Determine the [X, Y] coordinate at the center of the cell enclosing the given text.  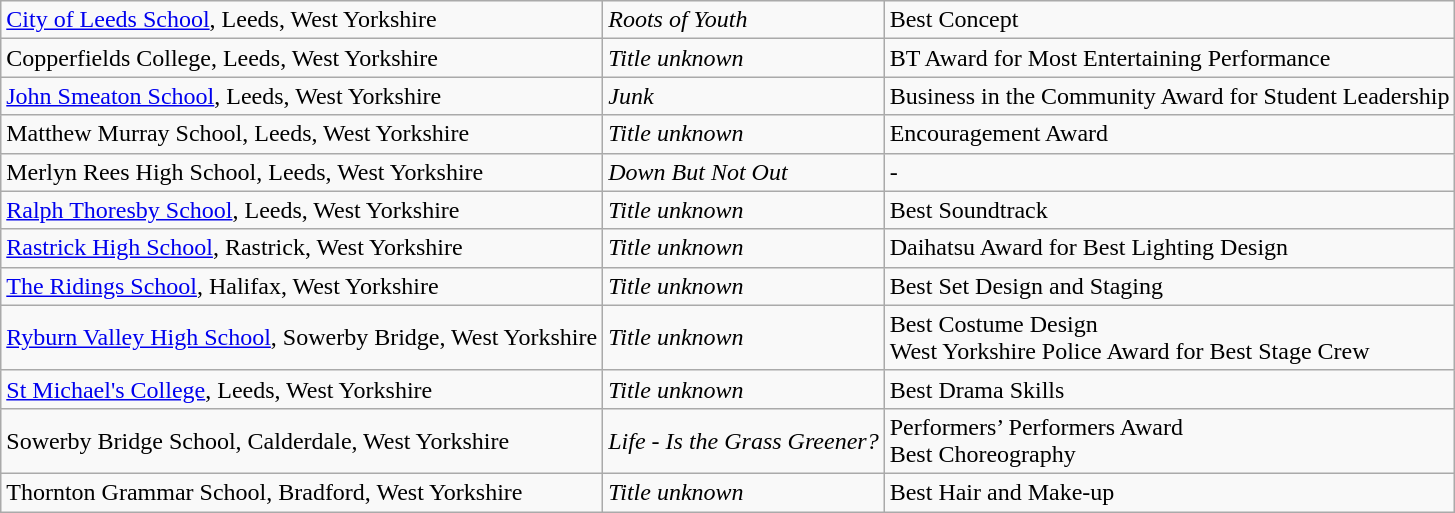
Best Costume DesignWest Yorkshire Police Award for Best Stage Crew [1170, 338]
Matthew Murray School, Leeds, West Yorkshire [302, 134]
Down But Not Out [744, 172]
Rastrick High School, Rastrick, West Yorkshire [302, 248]
Merlyn Rees High School, Leeds, West Yorkshire [302, 172]
Ryburn Valley High School, Sowerby Bridge, West Yorkshire [302, 338]
Thornton Grammar School, Bradford, West Yorkshire [302, 492]
St Michael's College, Leeds, West Yorkshire [302, 389]
BT Award for Most Entertaining Performance [1170, 58]
Best Drama Skills [1170, 389]
Encouragement Award [1170, 134]
- [1170, 172]
Business in the Community Award for Student Leadership [1170, 96]
Ralph Thoresby School, Leeds, West Yorkshire [302, 210]
City of Leeds School, Leeds, West Yorkshire [302, 20]
Copperfields College, Leeds, West Yorkshire [302, 58]
Best Concept [1170, 20]
The Ridings School, Halifax, West Yorkshire [302, 286]
John Smeaton School, Leeds, West Yorkshire [302, 96]
Best Hair and Make-up [1170, 492]
Daihatsu Award for Best Lighting Design [1170, 248]
Performers’ Performers AwardBest Choreography [1170, 440]
Best Set Design and Staging [1170, 286]
Sowerby Bridge School, Calderdale, West Yorkshire [302, 440]
Roots of Youth [744, 20]
Life - Is the Grass Greener? [744, 440]
Best Soundtrack [1170, 210]
Junk [744, 96]
